Scan for the cell matching the given text and deliver its [X, Y] coordinate at center. 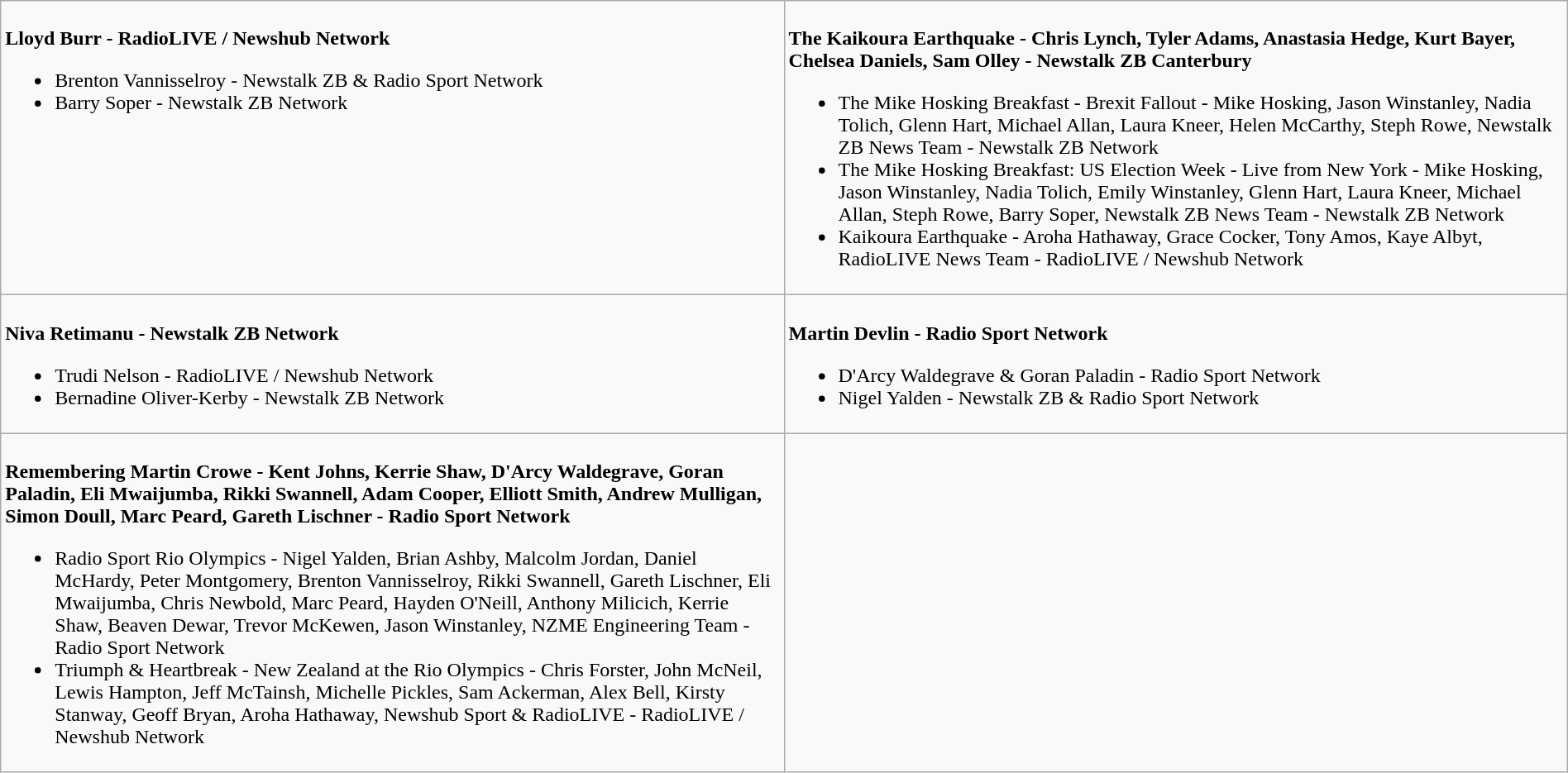
Martin Devlin - Radio Sport NetworkD'Arcy Waldegrave & Goran Paladin - Radio Sport NetworkNigel Yalden - Newstalk ZB & Radio Sport Network [1176, 364]
Lloyd Burr - RadioLIVE / Newshub NetworkBrenton Vannisselroy - Newstalk ZB & Radio Sport NetworkBarry Soper - Newstalk ZB Network [392, 148]
Niva Retimanu - Newstalk ZB NetworkTrudi Nelson - RadioLIVE / Newshub NetworkBernadine Oliver-Kerby - Newstalk ZB Network [392, 364]
